For the text-containing cell, return its midpoint in [X, Y] coordinate format. 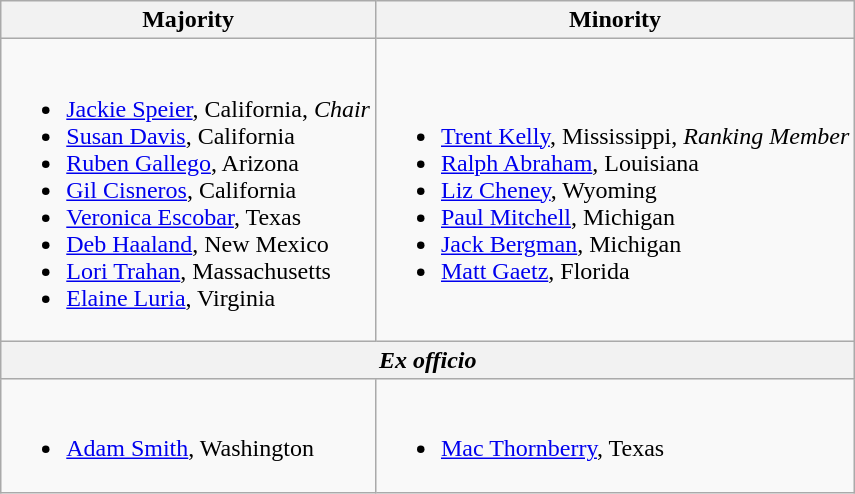
Ex officio [428, 360]
Trent Kelly, Mississippi, Ranking MemberRalph Abraham, LouisianaLiz Cheney, WyomingPaul Mitchell, MichiganJack Bergman, MichiganMatt Gaetz, Florida [614, 190]
Majority [188, 20]
Mac Thornberry, Texas [614, 436]
Minority [614, 20]
Adam Smith, Washington [188, 436]
